Extract the (x, y) coordinate from the center of the cell holding the provided text.  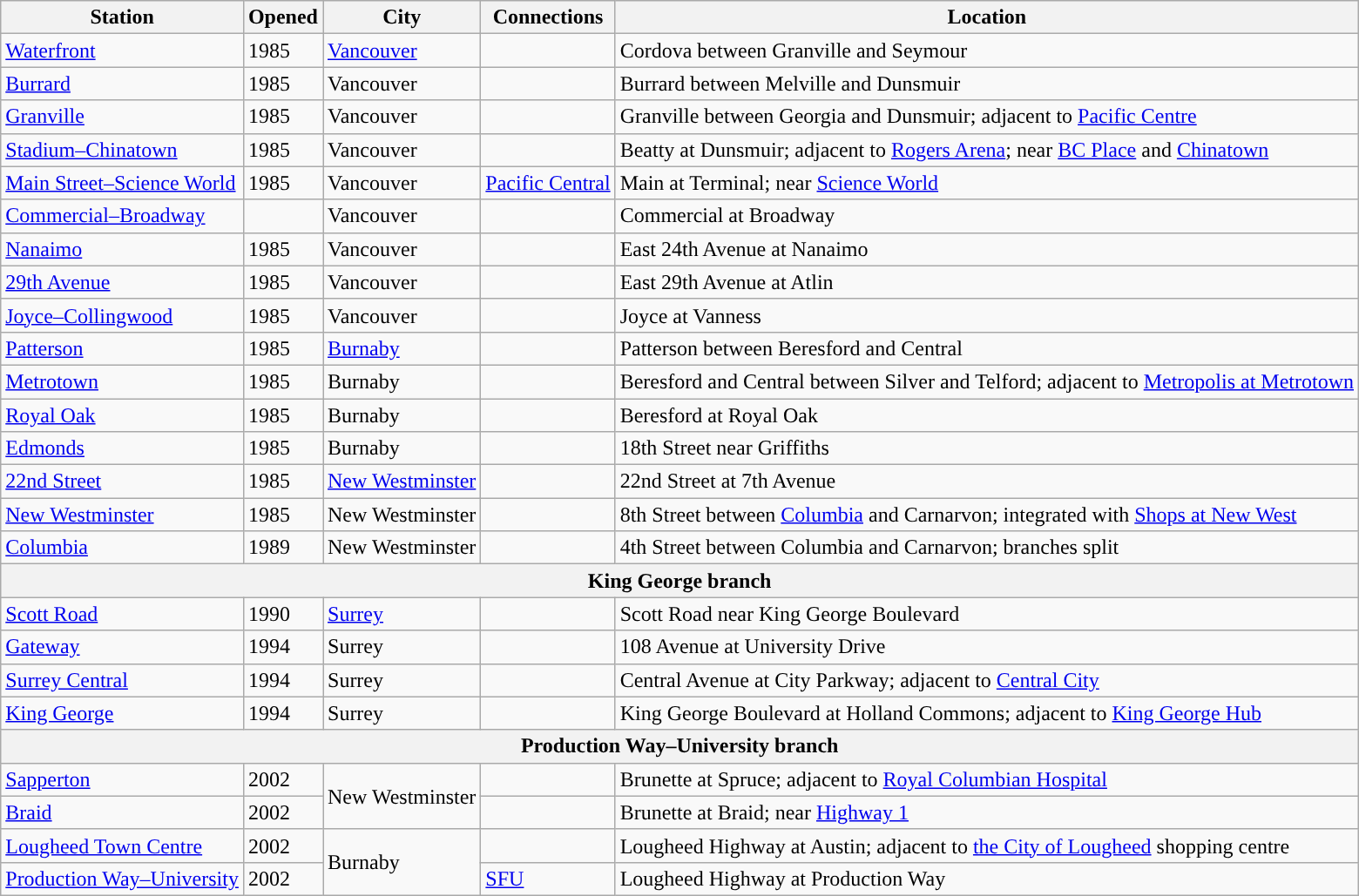
Lougheed Town Centre (122, 845)
Nanaimo (122, 249)
Gateway (122, 647)
Commercial at Broadway (986, 216)
SFU (548, 879)
Production Way–University (122, 879)
Beresford at Royal Oak (986, 415)
Cordova between Granville and Seymour (986, 51)
Royal Oak (122, 415)
Central Avenue at City Parkway; adjacent to Central City (986, 680)
1989 (282, 548)
Station (122, 17)
King George branch (679, 581)
22nd Street (122, 482)
Columbia (122, 548)
Scott Road (122, 614)
Scott Road near King George Boulevard (986, 614)
Stadium–Chinatown (122, 150)
108 Avenue at University Drive (986, 647)
Joyce at Vanness (986, 315)
Waterfront (122, 51)
King George (122, 713)
Connections (548, 17)
King George Boulevard at Holland Commons; adjacent to King George Hub (986, 713)
Patterson (122, 348)
Pacific Central (548, 183)
18th Street near Griffiths (986, 448)
Burrard (122, 84)
Opened (282, 17)
Patterson between Beresford and Central (986, 348)
Location (986, 17)
Granville between Georgia and Dunsmuir; adjacent to Pacific Centre (986, 117)
Sapperton (122, 779)
Commercial–Broadway (122, 216)
Lougheed Highway at Production Way (986, 879)
Metrotown (122, 381)
Beresford and Central between Silver and Telford; adjacent to Metropolis at Metrotown (986, 381)
Brunette at Spruce; adjacent to Royal Columbian Hospital (986, 779)
22nd Street at 7th Avenue (986, 482)
Main Street–Science World (122, 183)
Braid (122, 812)
29th Avenue (122, 282)
4th Street between Columbia and Carnarvon; branches split (986, 548)
Production Way–University branch (679, 746)
City (401, 17)
Main at Terminal; near Science World (986, 183)
Surrey Central (122, 680)
1990 (282, 614)
East 29th Avenue at Atlin (986, 282)
Lougheed Highway at Austin; adjacent to the City of Lougheed shopping centre (986, 845)
Edmonds (122, 448)
8th Street between Columbia and Carnarvon; integrated with Shops at New West (986, 515)
Joyce–Collingwood (122, 315)
Brunette at Braid; near Highway 1 (986, 812)
Burrard between Melville and Dunsmuir (986, 84)
East 24th Avenue at Nanaimo (986, 249)
Beatty at Dunsmuir; adjacent to Rogers Arena; near BC Place and Chinatown (986, 150)
Granville (122, 117)
